For the text-containing cell, return its midpoint in [x, y] coordinate format. 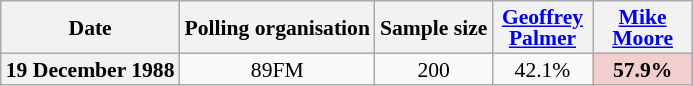
Date [90, 27]
89FM [278, 68]
200 [434, 68]
57.9% [643, 68]
Polling organisation [278, 27]
Mike Moore [643, 27]
Geoffrey Palmer [542, 27]
19 December 1988 [90, 68]
42.1% [542, 68]
Sample size [434, 27]
